Scan for the cell matching the given text and deliver its [x, y] coordinate at center. 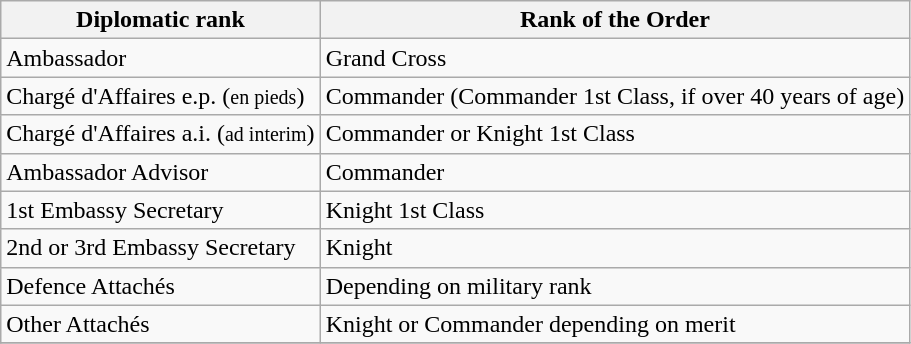
Commander [615, 172]
Chargé d'Affaires a.i. (ad interim) [160, 134]
Knight 1st Class [615, 210]
Commander or Knight 1st Class [615, 134]
1st Embassy Secretary [160, 210]
Rank of the Order [615, 20]
2nd or 3rd Embassy Secretary [160, 248]
Diplomatic rank [160, 20]
Defence Attachés [160, 286]
Knight [615, 248]
Knight or Commander depending on merit [615, 324]
Chargé d'Affaires e.p. (en pieds) [160, 96]
Ambassador [160, 58]
Commander (Commander 1st Class, if over 40 years of age) [615, 96]
Ambassador Advisor [160, 172]
Other Attachés [160, 324]
Grand Cross [615, 58]
Depending on military rank [615, 286]
